From the cell containing the given text, extract its center point as (x, y) coordinate. 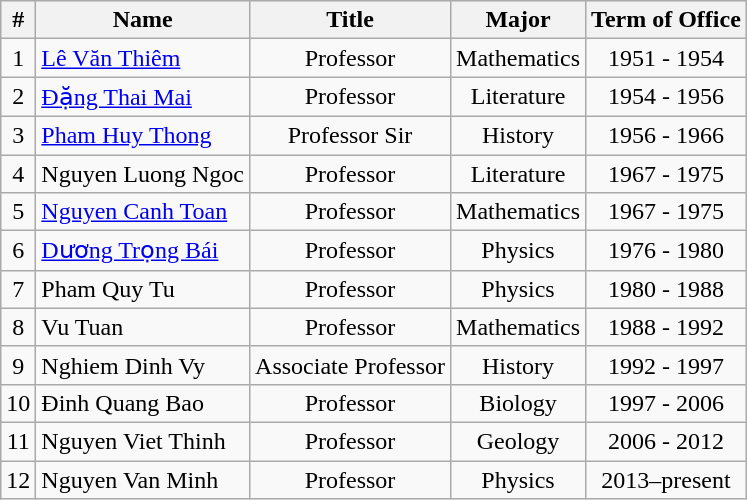
6 (18, 251)
5 (18, 212)
Vu Tuan (143, 327)
# (18, 20)
7 (18, 289)
Pham Huy Thong (143, 135)
3 (18, 135)
Biology (518, 403)
11 (18, 441)
1951 - 1954 (666, 58)
1992 - 1997 (666, 365)
Nguyen Viet Thinh (143, 441)
Nguyen Canh Toan (143, 212)
1997 - 2006 (666, 403)
Nguyen Van Minh (143, 479)
2006 - 2012 (666, 441)
9 (18, 365)
Đinh Quang Bao (143, 403)
Đặng Thai Mai (143, 97)
Dương Trọng Bái (143, 251)
12 (18, 479)
8 (18, 327)
Term of Office (666, 20)
4 (18, 173)
1956 - 1966 (666, 135)
Nghiem Dinh Vy (143, 365)
1980 - 1988 (666, 289)
Title (350, 20)
1954 - 1956 (666, 97)
Nguyen Luong Ngoc (143, 173)
1 (18, 58)
Associate Professor (350, 365)
2 (18, 97)
Professor Sir (350, 135)
1976 - 1980 (666, 251)
Major (518, 20)
Name (143, 20)
1988 - 1992 (666, 327)
10 (18, 403)
Pham Quy Tu (143, 289)
Lê Văn Thiêm (143, 58)
Geology (518, 441)
2013–present (666, 479)
